Find where the given text appears and provide that cell's center as [X, Y] coordinate. 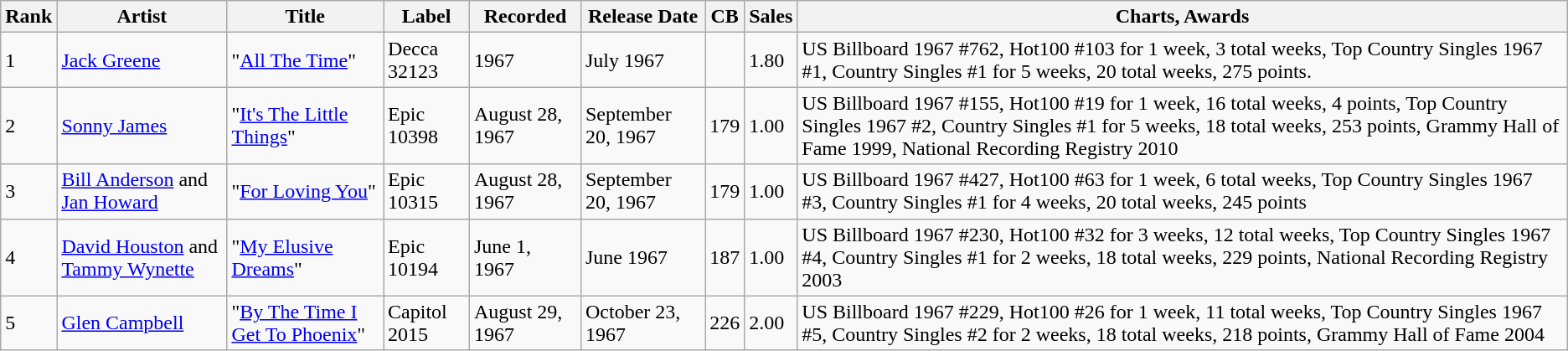
2.00 [771, 323]
1967 [524, 60]
Capitol 2015 [427, 323]
4 [28, 257]
Bill Anderson and Jan Howard [142, 191]
2 [28, 126]
Glen Campbell [142, 323]
Release Date [642, 17]
Charts, Awards [1183, 17]
October 23, 1967 [642, 323]
Label [427, 17]
August 29, 1967 [524, 323]
Title [305, 17]
Decca 32123 [427, 60]
"My Elusive Dreams" [305, 257]
1 [28, 60]
Artist [142, 17]
Epic 10194 [427, 257]
1.80 [771, 60]
Rank [28, 17]
5 [28, 323]
226 [725, 323]
"It's The Little Things" [305, 126]
187 [725, 257]
Epic 10315 [427, 191]
Epic 10398 [427, 126]
June 1, 1967 [524, 257]
US Billboard 1967 #427, Hot100 #63 for 1 week, 6 total weeks, Top Country Singles 1967 #3, Country Singles #1 for 4 weeks, 20 total weeks, 245 points [1183, 191]
CB [725, 17]
David Houston and Tammy Wynette [142, 257]
"All The Time" [305, 60]
Jack Greene [142, 60]
"For Loving You" [305, 191]
June 1967 [642, 257]
Recorded [524, 17]
July 1967 [642, 60]
Sonny James [142, 126]
Sales [771, 17]
"By The Time I Get To Phoenix" [305, 323]
3 [28, 191]
